Extract the (X, Y) coordinate from the center of the cell holding the provided text.  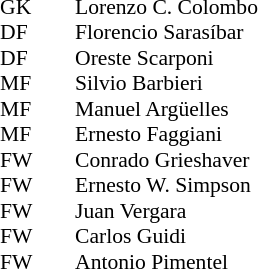
Ernesto Faggiani (166, 135)
Ernesto W. Simpson (166, 185)
Silvio Barbieri (166, 83)
Florencio Sarasíbar (166, 33)
Oreste Scarponi (166, 58)
Manuel Argüelles (166, 109)
Conrado Grieshaver (166, 160)
Juan Vergara (166, 211)
Carlos Guidi (166, 237)
